Provide the (X, Y) coordinate of the cell's center where the given text is located.  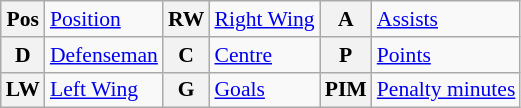
Position (104, 19)
Assists (446, 19)
A (346, 19)
Centre (264, 55)
Left Wing (104, 90)
C (186, 55)
Penalty minutes (446, 90)
Pos (23, 19)
Goals (264, 90)
P (346, 55)
D (23, 55)
RW (186, 19)
Points (446, 55)
Defenseman (104, 55)
LW (23, 90)
PIM (346, 90)
G (186, 90)
Right Wing (264, 19)
